Find where the given text appears and provide that cell's center as (X, Y) coordinate. 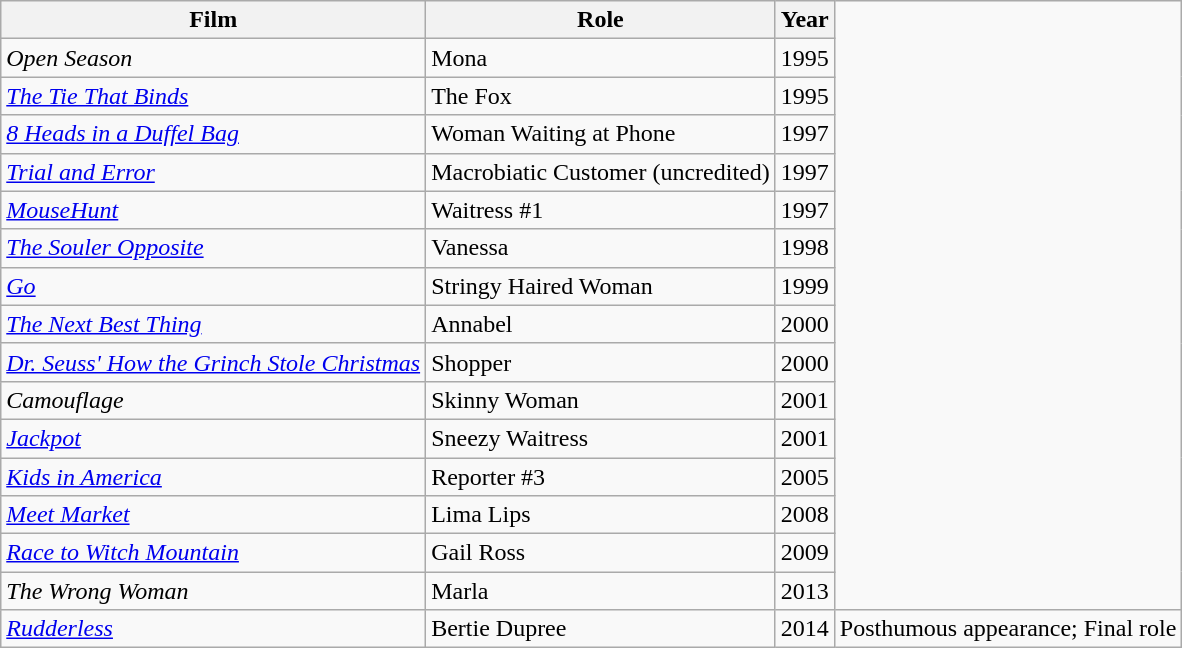
Year (804, 20)
Camouflage (214, 400)
Woman Waiting at Phone (601, 134)
The Wrong Woman (214, 591)
Gail Ross (601, 553)
The Next Best Thing (214, 324)
2008 (804, 515)
Reporter #3 (601, 477)
Kids in America (214, 477)
Race to Witch Mountain (214, 553)
Film (214, 20)
The Souler Opposite (214, 248)
MouseHunt (214, 210)
8 Heads in a Duffel Bag (214, 134)
Vanessa (601, 248)
The Fox (601, 96)
2009 (804, 553)
Marla (601, 591)
Go (214, 286)
Annabel (601, 324)
Bertie Dupree (601, 629)
Lima Lips (601, 515)
Posthumous appearance; Final role (1008, 629)
2014 (804, 629)
Skinny Woman (601, 400)
Shopper (601, 362)
Waitress #1 (601, 210)
Jackpot (214, 438)
Stringy Haired Woman (601, 286)
2013 (804, 591)
Dr. Seuss' How the Grinch Stole Christmas (214, 362)
Trial and Error (214, 172)
The Tie That Binds (214, 96)
Role (601, 20)
Meet Market (214, 515)
2005 (804, 477)
Mona (601, 58)
Sneezy Waitress (601, 438)
1998 (804, 248)
Macrobiatic Customer (uncredited) (601, 172)
Open Season (214, 58)
1999 (804, 286)
Rudderless (214, 629)
